Extract the [x, y] coordinate from the center of the cell holding the provided text.  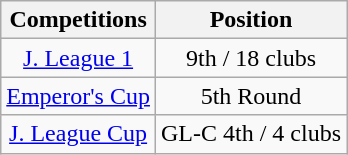
9th / 18 clubs [250, 58]
Competitions [78, 20]
GL-C 4th / 4 clubs [250, 134]
J. League 1 [78, 58]
Emperor's Cup [78, 96]
Position [250, 20]
J. League Cup [78, 134]
5th Round [250, 96]
